Determine the [x, y] coordinate at the center of the cell enclosing the given text.  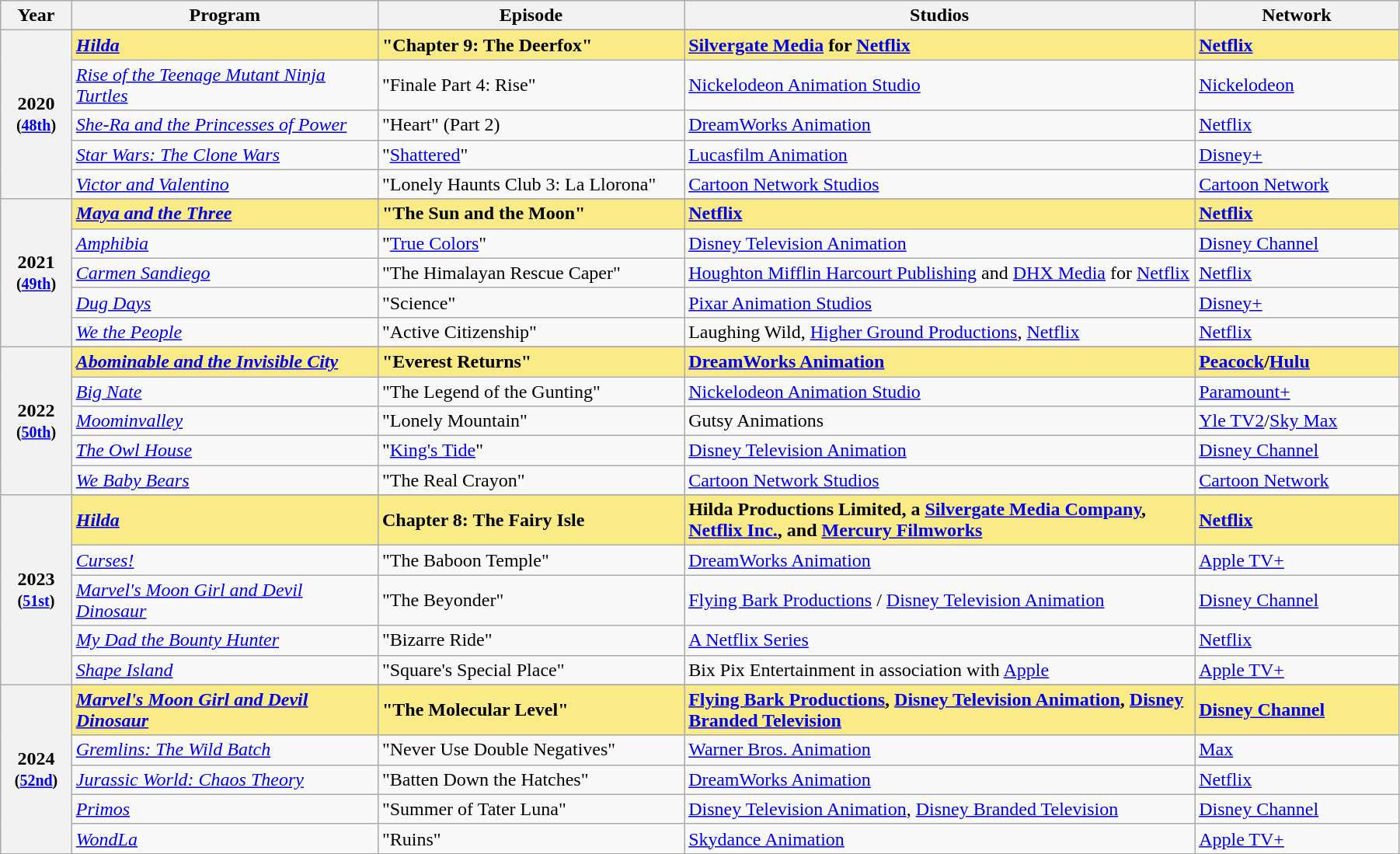
"Bizarre Ride" [531, 640]
The Owl House [225, 451]
Year [37, 16]
2021 (49th) [37, 273]
"Ruins" [531, 838]
"Never Use Double Negatives" [531, 750]
Hilda Productions Limited, a Silvergate Media Company, Netflix Inc., and Mercury Filmworks [940, 521]
"The Legend of the Gunting" [531, 391]
My Dad the Bounty Hunter [225, 640]
"Chapter 9: The Deerfox" [531, 45]
Pixar Animation Studios [940, 302]
2024 (52nd) [37, 769]
Rise of the Teenage Mutant Ninja Turtles [225, 85]
"Lonely Mountain" [531, 421]
"Shattered" [531, 155]
"Batten Down the Hatches" [531, 779]
Peacock/Hulu [1297, 361]
Primos [225, 809]
2020 (48th) [37, 115]
Episode [531, 16]
Flying Bark Productions / Disney Television Animation [940, 600]
Flying Bark Productions, Disney Television Animation, Disney Branded Television [940, 710]
"Finale Part 4: Rise" [531, 85]
Star Wars: The Clone Wars [225, 155]
"King's Tide" [531, 451]
Studios [940, 16]
Curses! [225, 560]
Laughing Wild, Higher Ground Productions, Netflix [940, 332]
"Summer of Tater Luna" [531, 809]
"Active Citizenship" [531, 332]
Gutsy Animations [940, 421]
Paramount+ [1297, 391]
Moominvalley [225, 421]
"The Molecular Level" [531, 710]
Nickelodeon [1297, 85]
"The Himalayan Rescue Caper" [531, 273]
Houghton Mifflin Harcourt Publishing and DHX Media for Netflix [940, 273]
Dug Days [225, 302]
Big Nate [225, 391]
Program [225, 16]
We the People [225, 332]
Silvergate Media for Netflix [940, 45]
Warner Bros. Animation [940, 750]
A Netflix Series [940, 640]
"Everest Returns" [531, 361]
Shape Island [225, 670]
Lucasfilm Animation [940, 155]
Amphibia [225, 243]
"The Baboon Temple" [531, 560]
"Lonely Haunts Club 3: La Llorona" [531, 184]
"Science" [531, 302]
"The Sun and the Moon" [531, 214]
2022 (50th) [37, 420]
"Square's Special Place" [531, 670]
Yle TV2/Sky Max [1297, 421]
WondLa [225, 838]
Victor and Valentino [225, 184]
Gremlins: The Wild Batch [225, 750]
Jurassic World: Chaos Theory [225, 779]
Abominable and the Invisible City [225, 361]
"True Colors" [531, 243]
"The Real Crayon" [531, 480]
Carmen Sandiego [225, 273]
We Baby Bears [225, 480]
"Heart" (Part 2) [531, 125]
Chapter 8: The Fairy Isle [531, 521]
2023 (51st) [37, 590]
Bix Pix Entertainment in association with Apple [940, 670]
Disney Television Animation, Disney Branded Television [940, 809]
Maya and the Three [225, 214]
Max [1297, 750]
Skydance Animation [940, 838]
Network [1297, 16]
She-Ra and the Princesses of Power [225, 125]
"The Beyonder" [531, 600]
